Search for the cell housing the specified text and yield its (x, y) center coordinate. 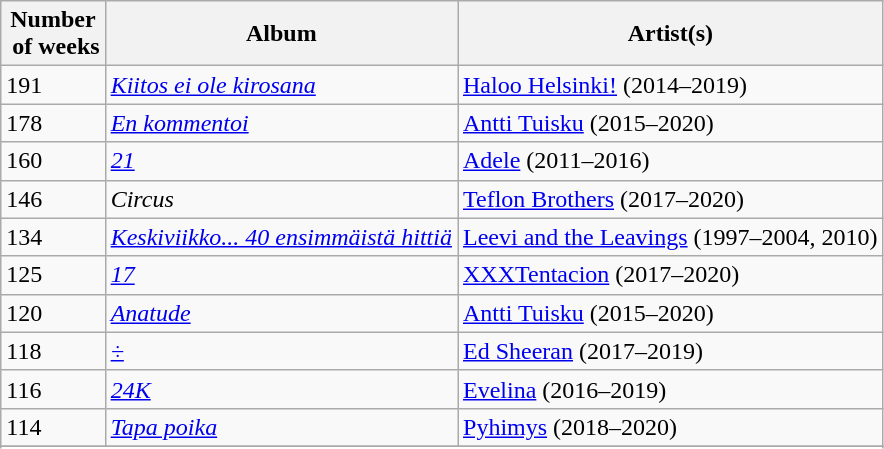
21 (281, 161)
XXXTentacion (2017–2020) (671, 275)
Leevi and the Leavings (1997–2004, 2010) (671, 237)
Pyhimys (2018–2020) (671, 427)
134 (53, 237)
Evelina (2016–2019) (671, 389)
146 (53, 199)
24K (281, 389)
Circus (281, 199)
118 (53, 351)
191 (53, 85)
Album (281, 34)
Haloo Helsinki! (2014–2019) (671, 85)
÷ (281, 351)
Teflon Brothers (2017–2020) (671, 199)
Tapa poika (281, 427)
120 (53, 313)
Kiitos ei ole kirosana (281, 85)
160 (53, 161)
Keskiviikko... 40 ensimmäistä hittiä (281, 237)
En kommentoi (281, 123)
125 (53, 275)
Ed Sheeran (2017–2019) (671, 351)
17 (281, 275)
114 (53, 427)
Artist(s) (671, 34)
Anatude (281, 313)
116 (53, 389)
178 (53, 123)
Number of weeks (53, 34)
Adele (2011–2016) (671, 161)
